Determine the (X, Y) coordinate at the center of the cell enclosing the given text.  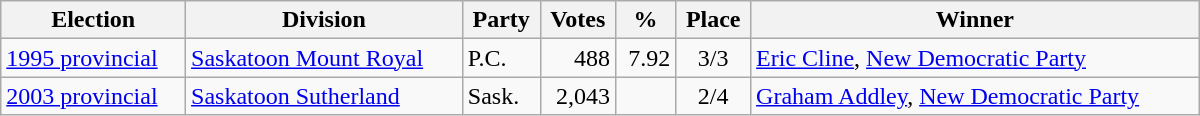
Party (501, 20)
Election (94, 20)
Winner (976, 20)
P.C. (501, 58)
Votes (578, 20)
Sask. (501, 96)
1995 provincial (94, 58)
3/3 (714, 58)
Saskatoon Mount Royal (324, 58)
Eric Cline, New Democratic Party (976, 58)
Graham Addley, New Democratic Party (976, 96)
2,043 (578, 96)
488 (578, 58)
2/4 (714, 96)
Division (324, 20)
% (645, 20)
Place (714, 20)
2003 provincial (94, 96)
7.92 (645, 58)
Saskatoon Sutherland (324, 96)
